Search for the cell housing the specified text and yield its [X, Y] center coordinate. 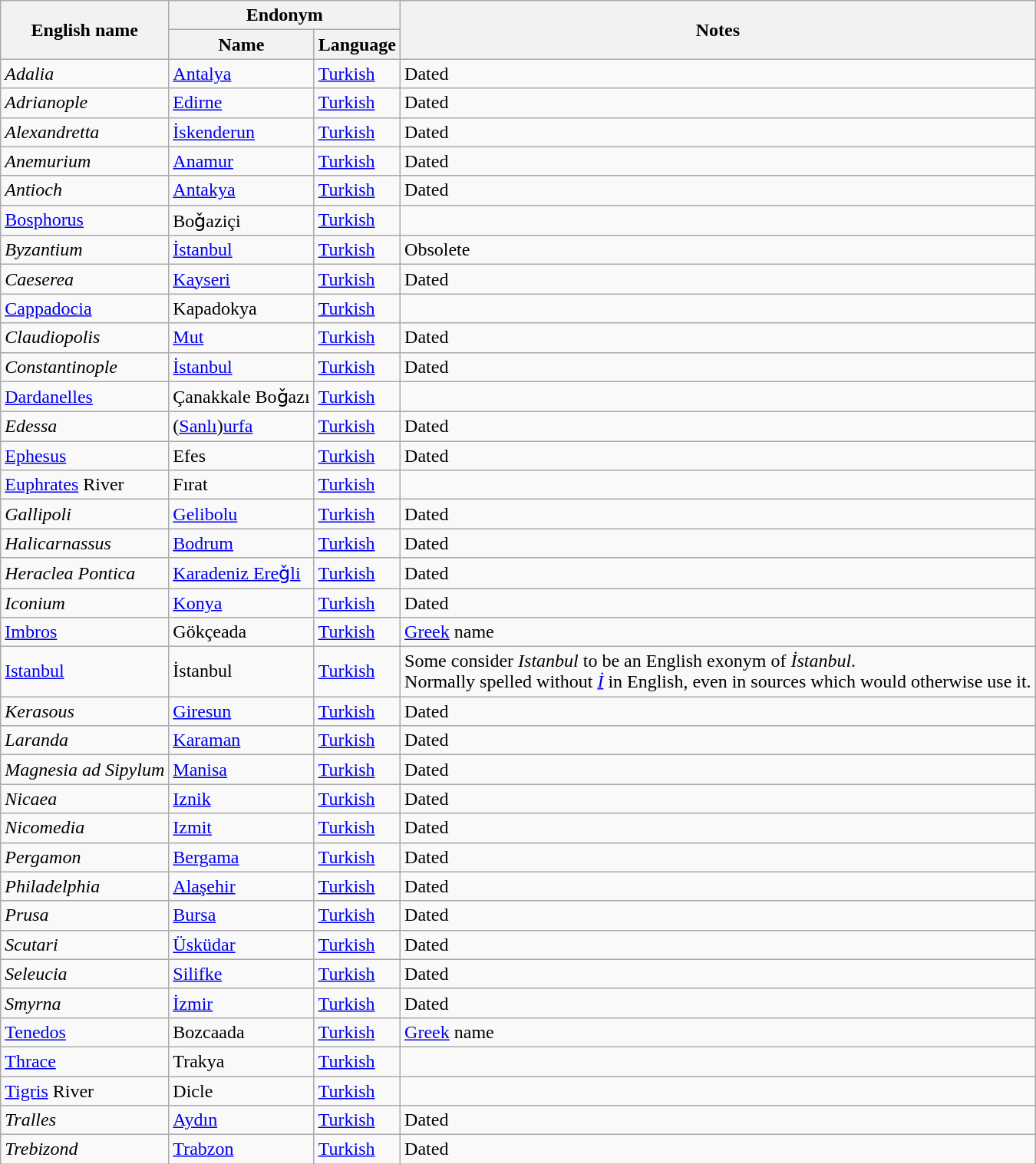
Caeserea [84, 279]
Adalia [84, 74]
Konya [241, 602]
Mut [241, 338]
Alaşehir [241, 886]
Istanbul [84, 672]
Tigris River [84, 1090]
Gökçeada [241, 632]
Trakya [241, 1061]
İskenderun [241, 132]
Halicarnassus [84, 543]
(Sanlı)urfa [241, 427]
Aydın [241, 1120]
Karaman [241, 740]
Boǧaziçi [241, 220]
Bursa [241, 915]
Bozcaada [241, 1032]
Izmit [241, 828]
Ephesus [84, 456]
Trabzon [241, 1149]
Constantinople [84, 367]
Laranda [84, 740]
Silifke [241, 974]
Gelibolu [241, 514]
Anamur [241, 161]
Dicle [241, 1090]
Tenedos [84, 1032]
Üsküdar [241, 945]
Trebizond [84, 1149]
Nicaea [84, 799]
Imbros [84, 632]
Thrace [84, 1061]
Claudiopolis [84, 338]
Adrianople [84, 103]
Notes [718, 30]
Edessa [84, 427]
English name [84, 30]
Byzantium [84, 250]
Endonym [285, 15]
Nicomedia [84, 828]
Some consider Istanbul to be an English exonym of İstanbul.Normally spelled without İ in English, even in sources which would otherwise use it. [718, 672]
Manisa [241, 770]
Anemurium [84, 161]
Prusa [84, 915]
Seleucia [84, 974]
İzmir [241, 1003]
Obsolete [718, 250]
Giresun [241, 711]
Kayseri [241, 279]
Edirne [241, 103]
Name [241, 45]
Pergamon [84, 857]
Heraclea Pontica [84, 573]
Antakya [241, 190]
Magnesia ad Sipylum [84, 770]
Language [357, 45]
Fırat [241, 485]
Gallipoli [84, 514]
Smyrna [84, 1003]
Antalya [241, 74]
Cappadocia [84, 308]
Efes [241, 456]
Bosphorus [84, 220]
Kerasous [84, 711]
Euphrates River [84, 485]
Bodrum [241, 543]
Alexandretta [84, 132]
Antioch [84, 190]
Kapadokya [241, 308]
Bergama [241, 857]
Tralles [84, 1120]
Scutari [84, 945]
Iznik [241, 799]
Çanakkale Boǧazı [241, 397]
Karadeniz Ereǧli [241, 573]
Dardanelles [84, 397]
Philadelphia [84, 886]
Iconium [84, 602]
